Capture the cell that displays the provided text and extract its [x, y] central coordinate. 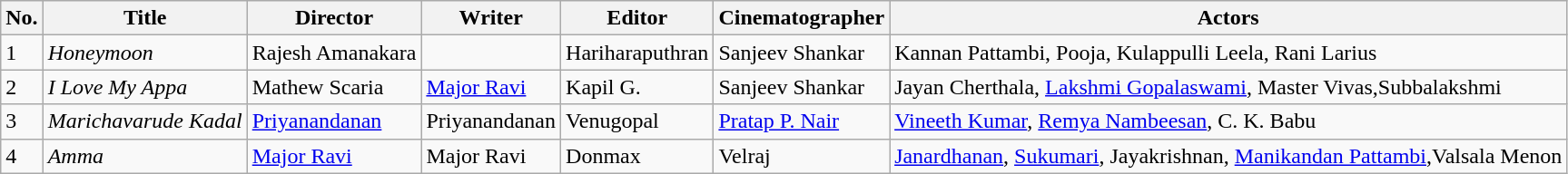
Editor [637, 18]
No. [22, 18]
Director [334, 18]
Janardhanan, Sukumari, Jayakrishnan, Manikandan Pattambi,Valsala Menon [1228, 156]
4 [22, 156]
Amma [145, 156]
Honeymoon [145, 53]
Marichavarude Kadal [145, 121]
Pratap P. Nair [802, 121]
2 [22, 87]
Cinematographer [802, 18]
Velraj [802, 156]
Actors [1228, 18]
I Love My Appa [145, 87]
Title [145, 18]
Rajesh Amanakara [334, 53]
Jayan Cherthala, Lakshmi Gopalaswami, Master Vivas,Subbalakshmi [1228, 87]
Venugopal [637, 121]
Kapil G. [637, 87]
1 [22, 53]
Writer [491, 18]
Kannan Pattambi, Pooja, Kulappulli Leela, Rani Larius [1228, 53]
Donmax [637, 156]
3 [22, 121]
Vineeth Kumar, Remya Nambeesan, C. K. Babu [1228, 121]
Mathew Scaria [334, 87]
Hariharaputhran [637, 53]
